Return the (x, y) coordinate for the center point of the cell that contains the specified text.  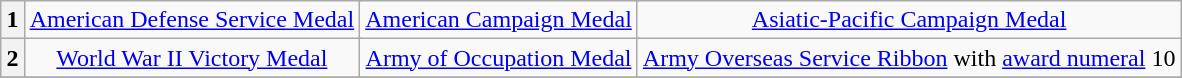
World War II Victory Medal (192, 58)
Army of Occupation Medal (499, 58)
Army Overseas Service Ribbon with award numeral 10 (909, 58)
American Defense Service Medal (192, 20)
Asiatic-Pacific Campaign Medal (909, 20)
American Campaign Medal (499, 20)
2 (12, 58)
1 (12, 20)
